From the cell containing the given text, extract its center point as [x, y] coordinate. 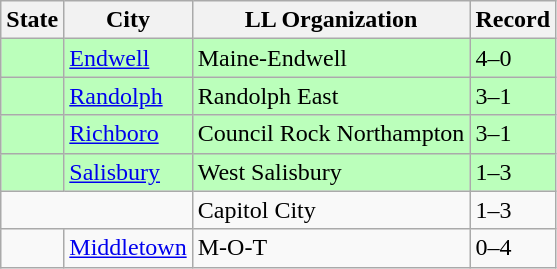
State [32, 20]
0–4 [513, 248]
Randolph [128, 96]
LL Organization [331, 20]
City [128, 20]
Council Rock Northampton [331, 134]
Maine-Endwell [331, 58]
M-O-T [331, 248]
Record [513, 20]
4–0 [513, 58]
Salisbury [128, 172]
Endwell [128, 58]
Capitol City [331, 210]
West Salisbury [331, 172]
Richboro [128, 134]
Middletown [128, 248]
Randolph East [331, 96]
